For the text-containing cell, return its midpoint in [x, y] coordinate format. 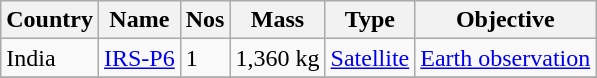
1,360 kg [278, 58]
Nos [205, 20]
Satellite [370, 58]
Type [370, 20]
Objective [506, 20]
Country [50, 20]
Name [139, 20]
IRS-P6 [139, 58]
Mass [278, 20]
Earth observation [506, 58]
India [50, 58]
1 [205, 58]
